Find where the given text appears and provide that cell's center as [x, y] coordinate. 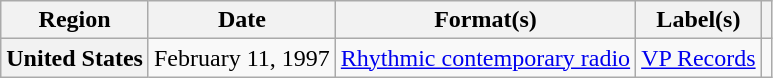
United States [75, 58]
Region [75, 20]
VP Records [699, 58]
Rhythmic contemporary radio [485, 58]
February 11, 1997 [242, 58]
Format(s) [485, 20]
Label(s) [699, 20]
Date [242, 20]
